Scan for the cell matching the given text and deliver its [x, y] coordinate at center. 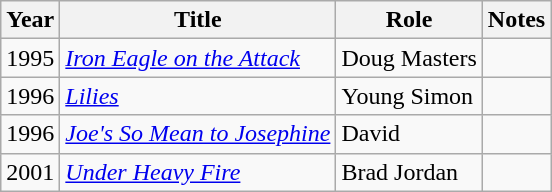
2001 [30, 172]
Title [198, 20]
Joe's So Mean to Josephine [198, 134]
Young Simon [409, 96]
David [409, 134]
1995 [30, 58]
Role [409, 20]
Iron Eagle on the Attack [198, 58]
Lilies [198, 96]
Notes [516, 20]
Year [30, 20]
Under Heavy Fire [198, 172]
Brad Jordan [409, 172]
Doug Masters [409, 58]
